Scan for the cell matching the given text and deliver its [x, y] coordinate at center. 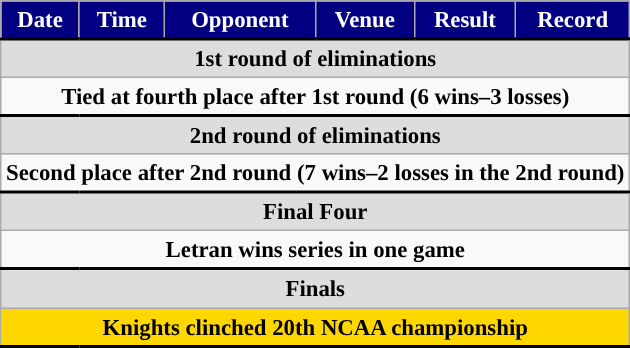
1st round of eliminations [316, 58]
Knights clinched 20th NCAA championship [316, 327]
Date [40, 20]
Tied at fourth place after 1st round (6 wins–3 losses) [316, 97]
Finals [316, 288]
Letran wins series in one game [316, 250]
Venue [364, 20]
Record [573, 20]
Time [122, 20]
2nd round of eliminations [316, 135]
Opponent [240, 20]
Second place after 2nd round (7 wins–2 losses in the 2nd round) [316, 173]
Final Four [316, 212]
Result [465, 20]
